Capture the cell that displays the provided text and extract its (X, Y) central coordinate. 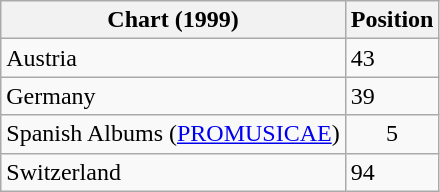
94 (392, 172)
Chart (1999) (173, 20)
43 (392, 58)
5 (392, 134)
Position (392, 20)
Germany (173, 96)
39 (392, 96)
Switzerland (173, 172)
Spanish Albums (PROMUSICAE) (173, 134)
Austria (173, 58)
